Detect which cell encompasses the target text, then output its (x, y) center coordinate. 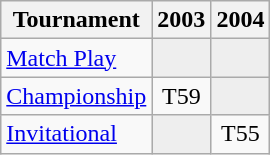
T55 (240, 134)
2004 (240, 20)
2003 (182, 20)
Tournament (76, 20)
Championship (76, 96)
T59 (182, 96)
Invitational (76, 134)
Match Play (76, 58)
